For the text-containing cell, return its midpoint in [x, y] coordinate format. 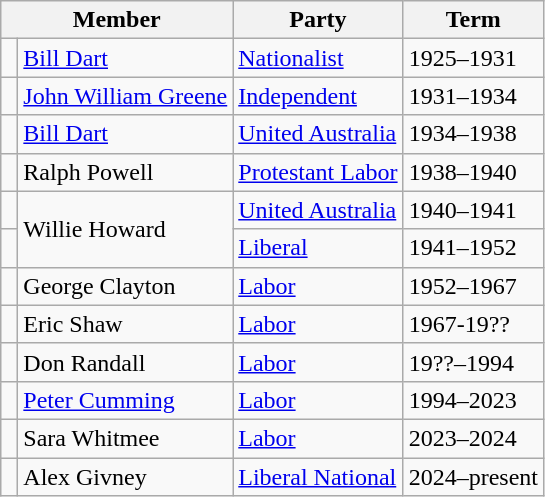
Protestant Labor [318, 172]
19??–1994 [473, 362]
Nationalist [318, 58]
Liberal [318, 248]
1952–1967 [473, 286]
1994–2023 [473, 400]
2024–present [473, 477]
Alex Givney [126, 477]
1938–1940 [473, 172]
Party [318, 20]
1925–1931 [473, 58]
Peter Cumming [126, 400]
Term [473, 20]
George Clayton [126, 286]
Eric Shaw [126, 324]
1931–1934 [473, 96]
John William Greene [126, 96]
1967-19?? [473, 324]
Willie Howard [126, 229]
Member [117, 20]
Sara Whitmee [126, 438]
Independent [318, 96]
1940–1941 [473, 210]
Liberal National [318, 477]
2023–2024 [473, 438]
Ralph Powell [126, 172]
1941–1952 [473, 248]
1934–1938 [473, 134]
Don Randall [126, 362]
